Locate the cell with the specified text and output its [x, y] center coordinate. 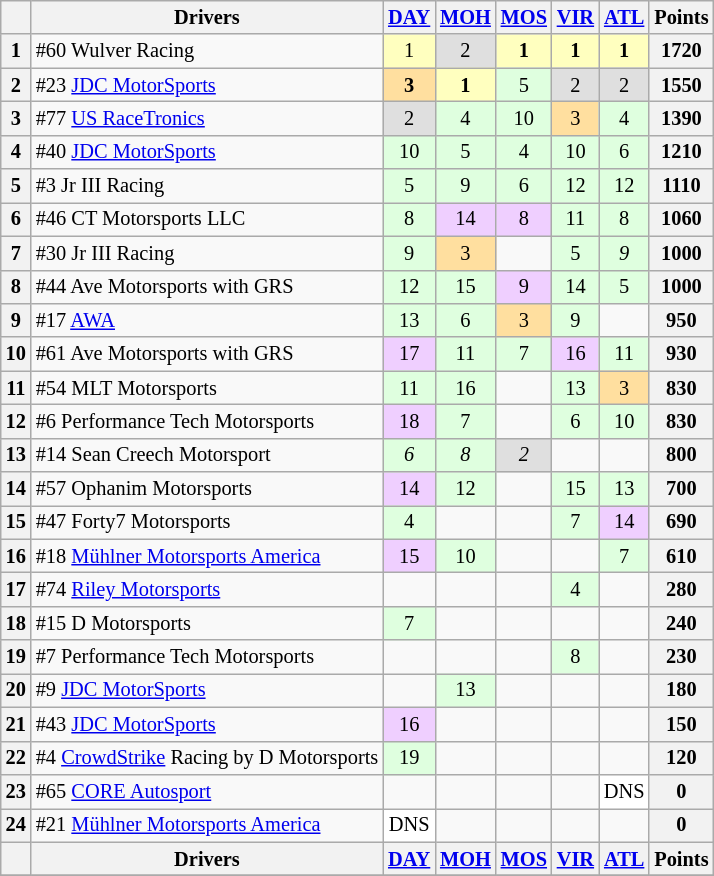
#44 Ave Motorsports with GRS [207, 287]
240 [681, 623]
#30 Jr III Racing [207, 253]
700 [681, 489]
#60 Wulver Racing [207, 51]
800 [681, 455]
950 [681, 320]
24 [16, 825]
1720 [681, 51]
180 [681, 690]
1390 [681, 118]
930 [681, 354]
120 [681, 758]
230 [681, 657]
20 [16, 690]
#77 US RaceTronics [207, 118]
1060 [681, 219]
1110 [681, 186]
#47 Forty7 Motorsports [207, 522]
280 [681, 589]
21 [16, 724]
#57 Ophanim Motorsports [207, 489]
#14 Sean Creech Motorsport [207, 455]
1550 [681, 85]
22 [16, 758]
690 [681, 522]
#3 Jr III Racing [207, 186]
#4 CrowdStrike Racing by D Motorsports [207, 758]
#9 JDC MotorSports [207, 690]
#61 Ave Motorsports with GRS [207, 354]
#43 JDC MotorSports [207, 724]
150 [681, 724]
#6 Performance Tech Motorsports [207, 421]
#23 JDC MotorSports [207, 85]
#7 Performance Tech Motorsports [207, 657]
1210 [681, 152]
23 [16, 791]
#46 CT Motorsports LLC [207, 219]
#54 MLT Motorsports [207, 388]
#65 CORE Autosport [207, 791]
#15 D Motorsports [207, 623]
610 [681, 556]
#18 Mühlner Motorsports America [207, 556]
#74 Riley Motorsports [207, 589]
#17 AWA [207, 320]
#40 JDC MotorSports [207, 152]
#21 Mühlner Motorsports America [207, 825]
